Search for the cell housing the specified text and yield its (X, Y) center coordinate. 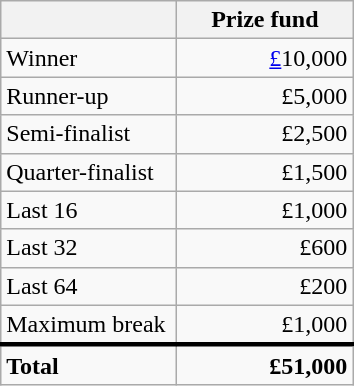
£10,000 (265, 58)
£51,000 (265, 365)
Last 64 (89, 286)
Semi-finalist (89, 134)
£2,500 (265, 134)
£5,000 (265, 96)
£200 (265, 286)
£600 (265, 248)
Total (89, 365)
£1,500 (265, 172)
Last 16 (89, 210)
Winner (89, 58)
Last 32 (89, 248)
Runner-up (89, 96)
Prize fund (265, 20)
Quarter-finalist (89, 172)
Maximum break (89, 325)
